Scan for the cell matching the given text and deliver its (X, Y) coordinate at center. 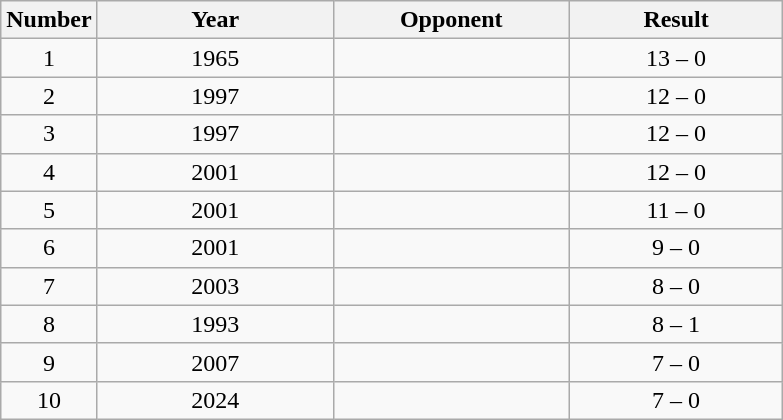
1993 (215, 324)
9 – 0 (676, 248)
2 (49, 96)
2003 (215, 286)
8 (49, 324)
11 – 0 (676, 210)
13 – 0 (676, 58)
5 (49, 210)
3 (49, 134)
10 (49, 400)
2024 (215, 400)
1965 (215, 58)
9 (49, 362)
6 (49, 248)
2007 (215, 362)
Year (215, 20)
8 – 1 (676, 324)
4 (49, 172)
1 (49, 58)
7 (49, 286)
Opponent (451, 20)
Number (49, 20)
8 – 0 (676, 286)
Result (676, 20)
